Locate the cell with the specified text and output its (X, Y) center coordinate. 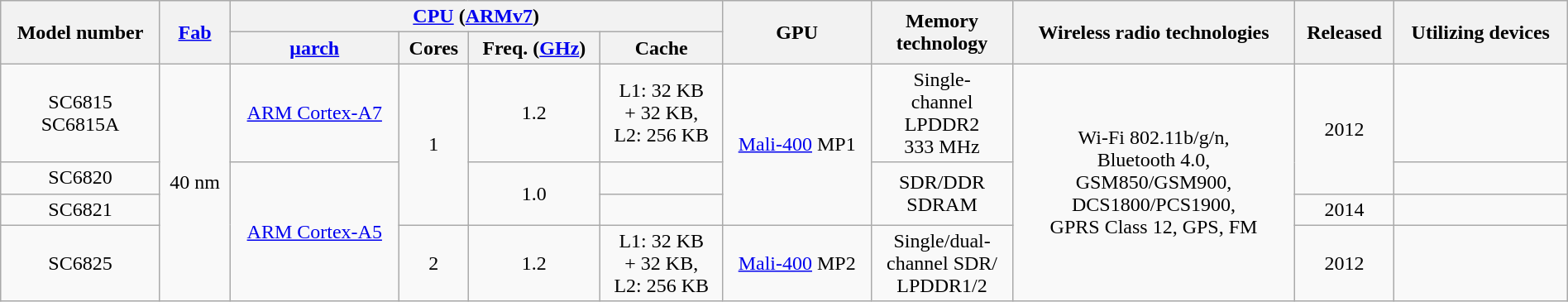
Fab (194, 32)
Cache (662, 48)
SC6815SC6815A (81, 113)
ARM Cortex-A5 (314, 232)
Wi-Fi 802.11b/g/n, Bluetooth 4.0, GSM850/GSM900,DCS1800/PCS1900,GPRS Class 12, GPS, FM (1153, 182)
Wireless radio technologies (1153, 32)
2014 (1345, 209)
Utilizing devices (1480, 32)
Model number (81, 32)
40 nm (194, 182)
Mali-400 MP2 (797, 263)
Cores (433, 48)
Single-channel LPDDR2 333 MHz (943, 113)
ARM Cortex-A7 (314, 113)
μarch (314, 48)
2 (433, 263)
Released (1345, 32)
Memory technology (943, 32)
SC6825 (81, 263)
Mali-400 MP1 (797, 144)
SC6821 (81, 209)
SDR/DDR SDRAM (943, 194)
CPU (ARMv7) (476, 17)
GPU (797, 32)
Freq. (GHz) (534, 48)
Single/dual-channel SDR/LPDDR1/2 (943, 263)
SC6820 (81, 178)
1 (433, 144)
1.0 (534, 194)
